Provide the (x, y) coordinate of the cell's center where the given text is located.  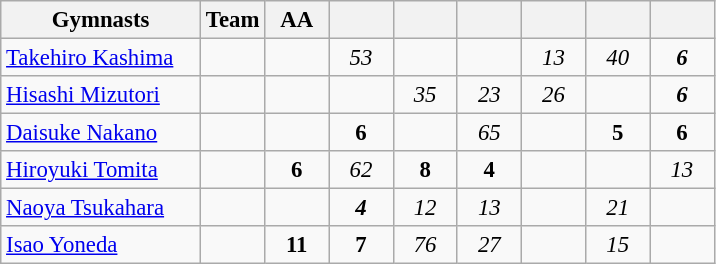
12 (425, 208)
62 (361, 170)
7 (361, 245)
Takehiro Kashima (101, 58)
26 (553, 95)
Naoya Tsukahara (101, 208)
40 (618, 58)
Hiroyuki Tomita (101, 170)
53 (361, 58)
15 (618, 245)
AA (297, 20)
Gymnasts (101, 20)
Team (232, 20)
Hisashi Mizutori (101, 95)
35 (425, 95)
Daisuke Nakano (101, 133)
8 (425, 170)
65 (489, 133)
23 (489, 95)
5 (618, 133)
21 (618, 208)
76 (425, 245)
11 (297, 245)
Isao Yoneda (101, 245)
27 (489, 245)
